Determine the (x, y) coordinate at the center of the cell enclosing the given text.  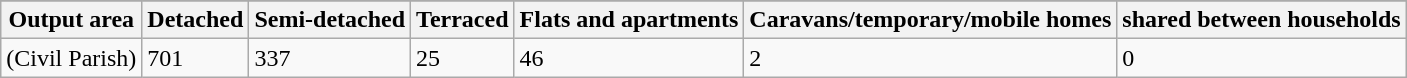
(Civil Parish) (72, 58)
25 (462, 58)
Detached (196, 20)
2 (930, 58)
0 (1262, 58)
Terraced (462, 20)
shared between households (1262, 20)
Flats and apartments (629, 20)
46 (629, 58)
Output area (72, 20)
337 (330, 58)
Caravans/temporary/mobile homes (930, 20)
701 (196, 58)
Semi-detached (330, 20)
